Identify which cell holds the provided text, then report its [X, Y] central coordinate. 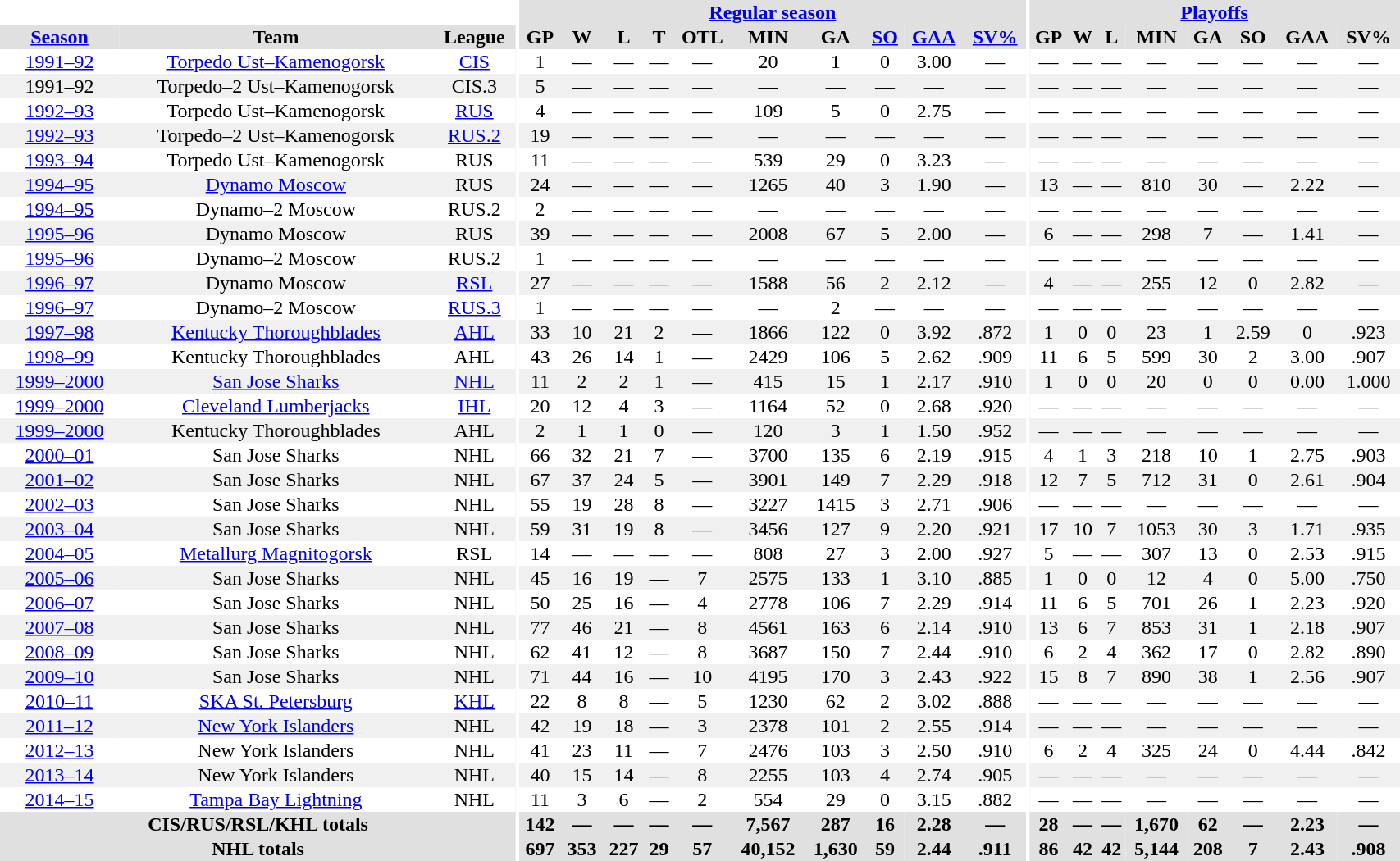
2008 [768, 234]
.903 [1369, 455]
2.53 [1307, 553]
2004–05 [59, 553]
3.92 [934, 332]
2008–09 [59, 652]
3901 [768, 480]
CIS.3 [475, 86]
3.02 [934, 701]
1997–98 [59, 332]
2.14 [934, 627]
.890 [1369, 652]
T [659, 37]
539 [768, 160]
2009–10 [59, 676]
2476 [768, 750]
1265 [768, 184]
135 [837, 455]
.952 [994, 430]
1.71 [1307, 529]
2005–06 [59, 578]
3.23 [934, 160]
Tampa Bay Lightning [276, 799]
.918 [994, 480]
.842 [1369, 750]
.872 [994, 332]
1.50 [934, 430]
1230 [768, 701]
122 [837, 332]
142 [540, 824]
3700 [768, 455]
1998–99 [59, 357]
52 [837, 406]
.882 [994, 799]
298 [1156, 234]
415 [768, 381]
890 [1156, 676]
.921 [994, 529]
2012–13 [59, 750]
2003–04 [59, 529]
1,670 [1156, 824]
1.000 [1369, 381]
1164 [768, 406]
701 [1156, 603]
3687 [768, 652]
218 [1156, 455]
3456 [768, 529]
227 [623, 849]
810 [1156, 184]
25 [582, 603]
Regular season [773, 12]
2.68 [934, 406]
2.74 [934, 775]
2255 [768, 775]
1415 [837, 504]
CIS [475, 61]
KHL [475, 701]
League [475, 37]
2007–08 [59, 627]
.885 [994, 578]
2778 [768, 603]
2.18 [1307, 627]
Metallurg Magnitogorsk [276, 553]
599 [1156, 357]
Team [276, 37]
Season [59, 37]
109 [768, 111]
1,630 [837, 849]
1.41 [1307, 234]
208 [1207, 849]
Cleveland Lumberjacks [276, 406]
37 [582, 480]
2.19 [934, 455]
362 [1156, 652]
4561 [768, 627]
101 [837, 726]
554 [768, 799]
5.00 [1307, 578]
18 [623, 726]
2014–15 [59, 799]
22 [540, 701]
127 [837, 529]
1866 [768, 332]
7,567 [768, 824]
1.90 [934, 184]
5,144 [1156, 849]
2.28 [934, 824]
697 [540, 849]
2378 [768, 726]
2.62 [934, 357]
2.22 [1307, 184]
.922 [994, 676]
77 [540, 627]
40,152 [768, 849]
.909 [994, 357]
.888 [994, 701]
853 [1156, 627]
325 [1156, 750]
120 [768, 430]
2.61 [1307, 480]
163 [837, 627]
2575 [768, 578]
2006–07 [59, 603]
.923 [1369, 332]
2.59 [1253, 332]
56 [837, 283]
2.12 [934, 283]
712 [1156, 480]
9 [885, 529]
NHL totals [258, 849]
2.17 [934, 381]
3.15 [934, 799]
33 [540, 332]
32 [582, 455]
3227 [768, 504]
66 [540, 455]
.750 [1369, 578]
44 [582, 676]
1053 [1156, 529]
2011–12 [59, 726]
2.56 [1307, 676]
1588 [768, 283]
2429 [768, 357]
57 [702, 849]
.906 [994, 504]
808 [768, 553]
50 [540, 603]
149 [837, 480]
170 [837, 676]
38 [1207, 676]
55 [540, 504]
43 [540, 357]
Playoffs [1215, 12]
39 [540, 234]
2000–01 [59, 455]
RUS.3 [475, 307]
4195 [768, 676]
86 [1048, 849]
255 [1156, 283]
2.20 [934, 529]
353 [582, 849]
IHL [475, 406]
150 [837, 652]
0.00 [1307, 381]
287 [837, 824]
2013–14 [59, 775]
1993–94 [59, 160]
2010–11 [59, 701]
46 [582, 627]
.905 [994, 775]
.908 [1369, 849]
2001–02 [59, 480]
2002–03 [59, 504]
OTL [702, 37]
2.55 [934, 726]
307 [1156, 553]
SKA St. Petersburg [276, 701]
2.71 [934, 504]
2.50 [934, 750]
.927 [994, 553]
.935 [1369, 529]
133 [837, 578]
.904 [1369, 480]
71 [540, 676]
.911 [994, 849]
3.10 [934, 578]
CIS/RUS/RSL/KHL totals [258, 824]
45 [540, 578]
4.44 [1307, 750]
